Determine the (x, y) coordinate at the center of the cell enclosing the given text.  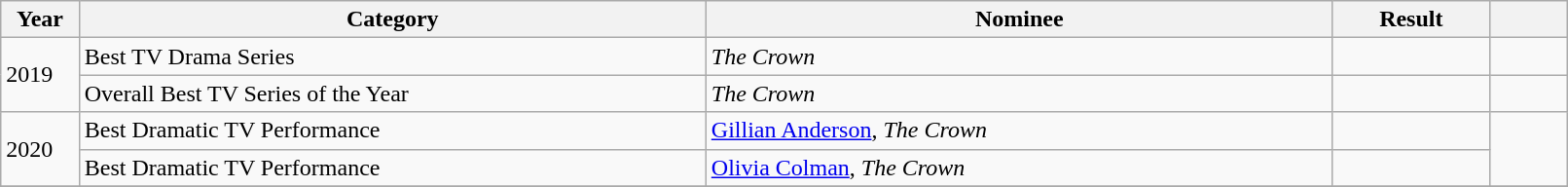
Best TV Drama Series (392, 56)
Category (392, 19)
2019 (40, 75)
Year (40, 19)
Gillian Anderson, The Crown (1019, 131)
Olivia Colman, The Crown (1019, 168)
Overall Best TV Series of the Year (392, 93)
2020 (40, 149)
Nominee (1019, 19)
Result (1411, 19)
